Pinpoint the cell where the given text exists, returning its [x, y] midpoint coordinate. 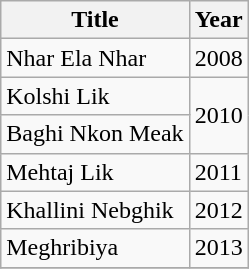
2013 [218, 248]
Kolshi Lik [95, 96]
Year [218, 20]
Title [95, 20]
Baghi Nkon Meak [95, 134]
2008 [218, 58]
2010 [218, 115]
Meghribiya [95, 248]
Khallini Nebghik [95, 210]
2011 [218, 172]
Mehtaj Lik [95, 172]
Nhar Ela Nhar [95, 58]
2012 [218, 210]
